Determine the (X, Y) coordinate at the center of the cell enclosing the given text.  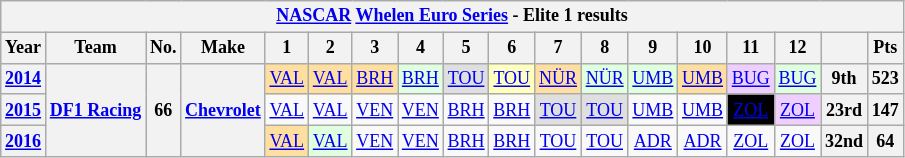
10 (703, 48)
3 (375, 48)
32nd (844, 140)
1 (286, 48)
2016 (24, 140)
7 (558, 48)
12 (798, 48)
2015 (24, 110)
Pts (885, 48)
64 (885, 140)
66 (164, 110)
4 (421, 48)
11 (750, 48)
523 (885, 78)
9th (844, 78)
DF1 Racing (95, 110)
2014 (24, 78)
No. (164, 48)
23rd (844, 110)
Team (95, 48)
8 (604, 48)
Make (223, 48)
2 (330, 48)
Year (24, 48)
Chevrolet (223, 110)
6 (512, 48)
147 (885, 110)
9 (653, 48)
5 (466, 48)
NASCAR Whelen Euro Series - Elite 1 results (452, 16)
